Find where the given text appears and provide that cell's center as [X, Y] coordinate. 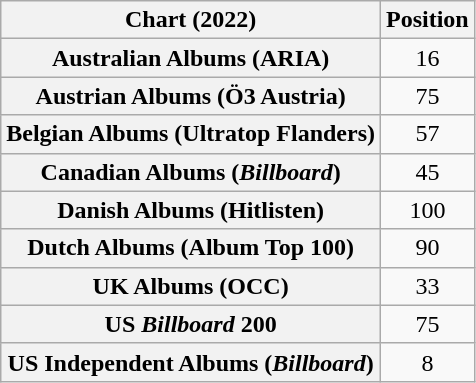
Position [428, 20]
57 [428, 134]
UK Albums (OCC) [191, 286]
Danish Albums (Hitlisten) [191, 210]
33 [428, 286]
Australian Albums (ARIA) [191, 58]
100 [428, 210]
45 [428, 172]
90 [428, 248]
Belgian Albums (Ultratop Flanders) [191, 134]
16 [428, 58]
Canadian Albums (Billboard) [191, 172]
Chart (2022) [191, 20]
US Billboard 200 [191, 324]
Austrian Albums (Ö3 Austria) [191, 96]
US Independent Albums (Billboard) [191, 362]
Dutch Albums (Album Top 100) [191, 248]
8 [428, 362]
